Scan for the cell matching the given text and deliver its (x, y) coordinate at center. 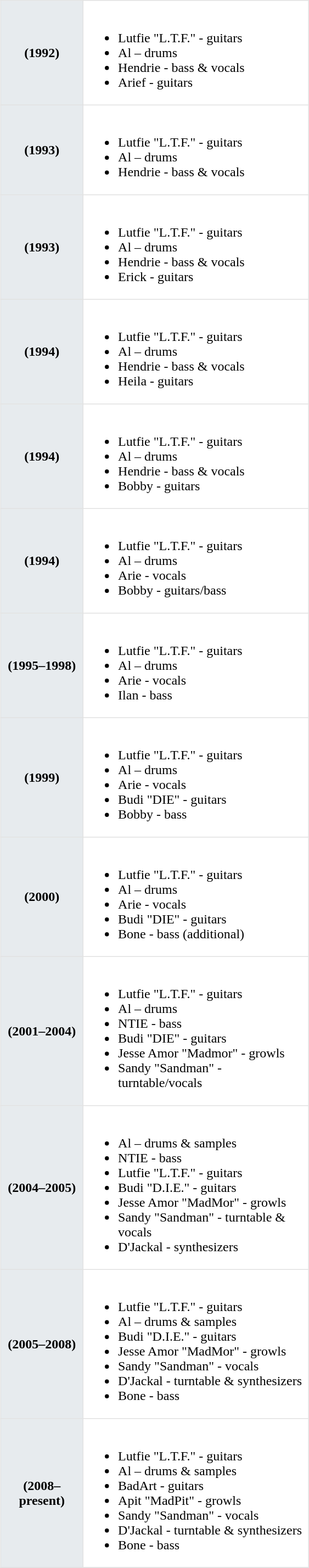
(2000) (42, 897)
(1999) (42, 777)
(2008–present) (42, 1493)
Lutfie "L.T.F." - guitarsAl – drumsHendrie - bass & vocalsArief - guitars (195, 53)
(1992) (42, 53)
Lutfie "L.T.F." - guitarsAl – drumsNTIE - bassBudi "DIE" - guitarsJesse Amor "Madmor" - growlsSandy "Sandman" - turntable/vocals (195, 1031)
Lutfie "L.T.F." - guitarsAl – drumsArie - vocalsBudi "DIE" - guitarsBobby - bass (195, 777)
Lutfie "L.T.F." - guitarsAl – drumsHendrie - bass & vocalsHeila - guitars (195, 351)
(2001–2004) (42, 1031)
(2005–2008) (42, 1344)
(1995–1998) (42, 665)
Lutfie "L.T.F." - guitarsAl – drumsHendrie - bass & vocals (195, 150)
(2004–2005) (42, 1188)
Lutfie "L.T.F." - guitarsAl – drumsHendrie - bass & vocalsBobby - guitars (195, 456)
Lutfie "L.T.F." - guitarsAl – drumsArie - vocalsBobby - guitars/bass (195, 561)
Lutfie "L.T.F." - guitarsAl – drumsArie - vocalsBudi "DIE" - guitarsBone - bass (additional) (195, 897)
Lutfie "L.T.F." - guitarsAl – drumsHendrie - bass & vocalsErick - guitars (195, 247)
Lutfie "L.T.F." - guitarsAl – drumsArie - vocalsIlan - bass (195, 665)
